Detect which cell encompasses the target text, then output its [x, y] center coordinate. 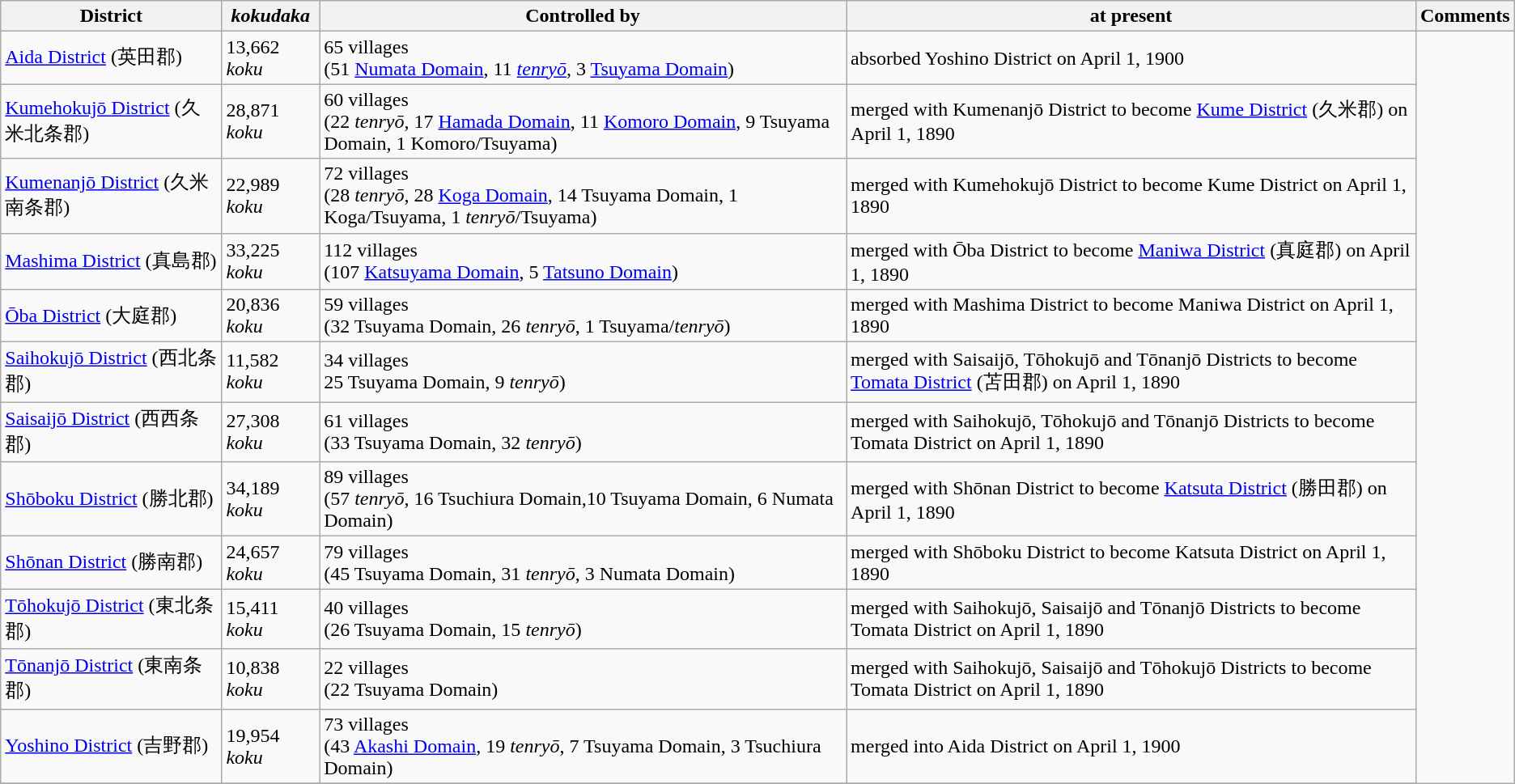
Comments [1465, 16]
Aida District (英田郡) [112, 58]
79 villages (45 Tsuyama Domain, 31 tenryō, 3 Numata Domain) [583, 563]
112 villages(107 Katsuyama Domain, 5 Tatsuno Domain) [583, 261]
11,582 koku [270, 372]
Mashima District (真島郡) [112, 261]
Shōnan District (勝南郡) [112, 563]
Tōhokujō District (東北条郡) [112, 619]
merged with Mashima District to become Maniwa District on April 1, 1890 [1131, 316]
10,838 koku [270, 679]
at present [1131, 16]
merged with Saisaijō, Tōhokujō and Tōnanjō Districts to become Tomata District (苫田郡) on April 1, 1890 [1131, 372]
Tōnanjō District (東南条郡) [112, 679]
33,225 koku [270, 261]
merged with Kumehokujō District to become Kume District on April 1, 1890 [1131, 196]
59 villages (32 Tsuyama Domain, 26 tenryō, 1 Tsuyama/tenryō) [583, 316]
61 villages (33 Tsuyama Domain, 32 tenryō) [583, 432]
22 villages(22 Tsuyama Domain) [583, 679]
15,411 koku [270, 619]
Yoshino District (吉野郡) [112, 746]
40 villages(26 Tsuyama Domain, 15 tenryō) [583, 619]
merged with Saihokujō, Saisaijō and Tōnanjō Districts to become Tomata District on April 1, 1890 [1131, 619]
13,662 koku [270, 58]
34 villages25 Tsuyama Domain, 9 tenryō) [583, 372]
Saisaijō District (西西条郡) [112, 432]
19,954 koku [270, 746]
Shōboku District (勝北郡) [112, 499]
Ōba District (大庭郡) [112, 316]
65 villages (51 Numata Domain, 11 tenryō, 3 Tsuyama Domain) [583, 58]
Kumenanjō District (久米南条郡) [112, 196]
merged with Saihokujō, Tōhokujō and Tōnanjō Districts to become Tomata District on April 1, 1890 [1131, 432]
34,189 koku [270, 499]
merged with Ōba District to become Maniwa District (真庭郡) on April 1, 1890 [1131, 261]
Kumehokujō District (久米北条郡) [112, 121]
72 villages (28 tenryō, 28 Koga Domain, 14 Tsuyama Domain, 1 Koga/Tsuyama, 1 tenryō/Tsuyama) [583, 196]
28,871 koku [270, 121]
24,657 koku [270, 563]
District [112, 16]
merged with Shōboku District to become Katsuta District on April 1, 1890 [1131, 563]
kokudaka [270, 16]
20,836 koku [270, 316]
60 villages(22 tenryō, 17 Hamada Domain, 11 Komoro Domain, 9 Tsuyama Domain, 1 Komoro/Tsuyama) [583, 121]
89 villages(57 tenryō, 16 Tsuchiura Domain,10 Tsuyama Domain, 6 Numata Domain) [583, 499]
merged into Aida District on April 1, 1900 [1131, 746]
Saihokujō District (西北条郡) [112, 372]
absorbed Yoshino District on April 1, 1900 [1131, 58]
Controlled by [583, 16]
22,989 koku [270, 196]
merged with Kumenanjō District to become Kume District (久米郡) on April 1, 1890 [1131, 121]
merged with Saihokujō, Saisaijō and Tōhokujō Districts to become Tomata District on April 1, 1890 [1131, 679]
merged with Shōnan District to become Katsuta District (勝田郡) on April 1, 1890 [1131, 499]
27,308 koku [270, 432]
73 villages(43 Akashi Domain, 19 tenryō, 7 Tsuyama Domain, 3 Tsuchiura Domain) [583, 746]
